Identify which cell holds the provided text, then report its (x, y) central coordinate. 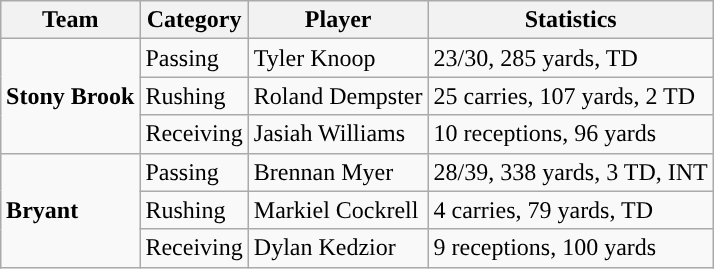
10 receptions, 96 yards (570, 134)
Stony Brook (70, 96)
28/39, 338 yards, 3 TD, INT (570, 172)
Player (338, 20)
Roland Dempster (338, 96)
Category (194, 20)
Bryant (70, 210)
25 carries, 107 yards, 2 TD (570, 96)
23/30, 285 yards, TD (570, 58)
Dylan Kedzior (338, 248)
Statistics (570, 20)
Markiel Cockrell (338, 210)
Brennan Myer (338, 172)
4 carries, 79 yards, TD (570, 210)
Jasiah Williams (338, 134)
9 receptions, 100 yards (570, 248)
Tyler Knoop (338, 58)
Team (70, 20)
